Search for the cell housing the specified text and yield its [X, Y] center coordinate. 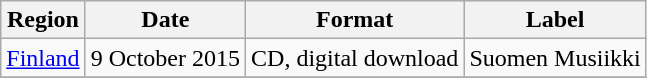
Region [43, 20]
Date [165, 20]
9 October 2015 [165, 58]
Format [355, 20]
Finland [43, 58]
Suomen Musiikki [555, 58]
Label [555, 20]
CD, digital download [355, 58]
